Locate the cell with the specified text and output its (x, y) center coordinate. 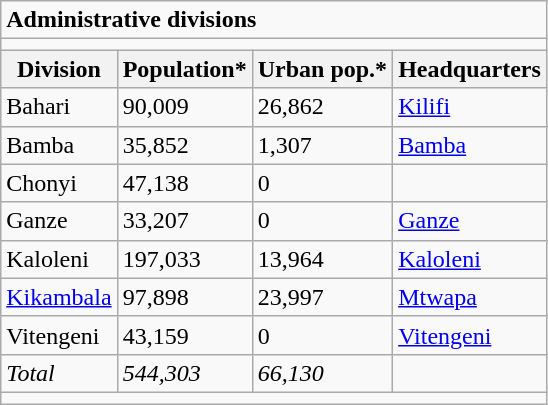
Total (59, 373)
47,138 (184, 183)
Headquarters (470, 69)
97,898 (184, 297)
35,852 (184, 145)
1,307 (322, 145)
197,033 (184, 259)
23,997 (322, 297)
Mtwapa (470, 297)
Kikambala (59, 297)
Kilifi (470, 107)
Administrative divisions (274, 20)
Bahari (59, 107)
66,130 (322, 373)
Population* (184, 69)
90,009 (184, 107)
Division (59, 69)
43,159 (184, 335)
Chonyi (59, 183)
Urban pop.* (322, 69)
33,207 (184, 221)
544,303 (184, 373)
26,862 (322, 107)
13,964 (322, 259)
